From the cell containing the given text, extract its center point as (X, Y) coordinate. 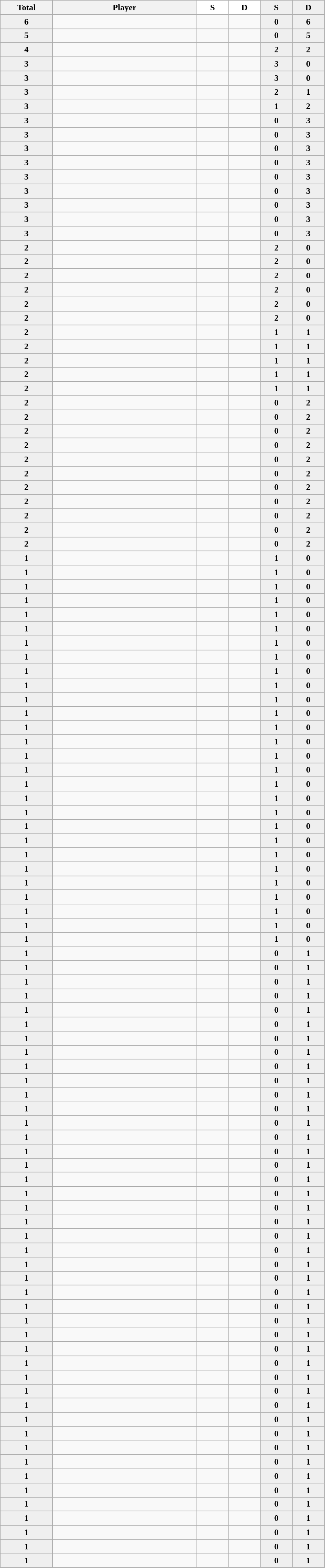
4 (27, 50)
Total (27, 8)
Player (124, 8)
